From the cell containing the given text, extract its center point as [X, Y] coordinate. 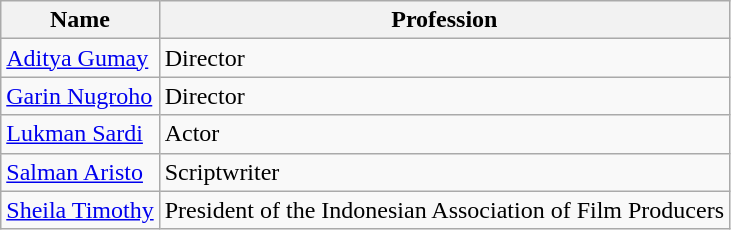
Garin Nugroho [80, 96]
Actor [444, 134]
Profession [444, 20]
Sheila Timothy [80, 210]
President of the Indonesian Association of Film Producers [444, 210]
Name [80, 20]
Aditya Gumay [80, 58]
Lukman Sardi [80, 134]
Salman Aristo [80, 172]
Scriptwriter [444, 172]
